Return the [x, y] coordinate for the center point of the cell that contains the specified text.  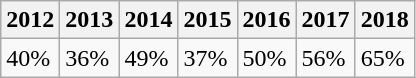
65% [384, 58]
2012 [30, 20]
2018 [384, 20]
2014 [148, 20]
56% [326, 58]
2015 [208, 20]
2017 [326, 20]
2013 [90, 20]
2016 [266, 20]
40% [30, 58]
50% [266, 58]
36% [90, 58]
49% [148, 58]
37% [208, 58]
